Return the (x, y) coordinate for the center point of the cell that contains the specified text.  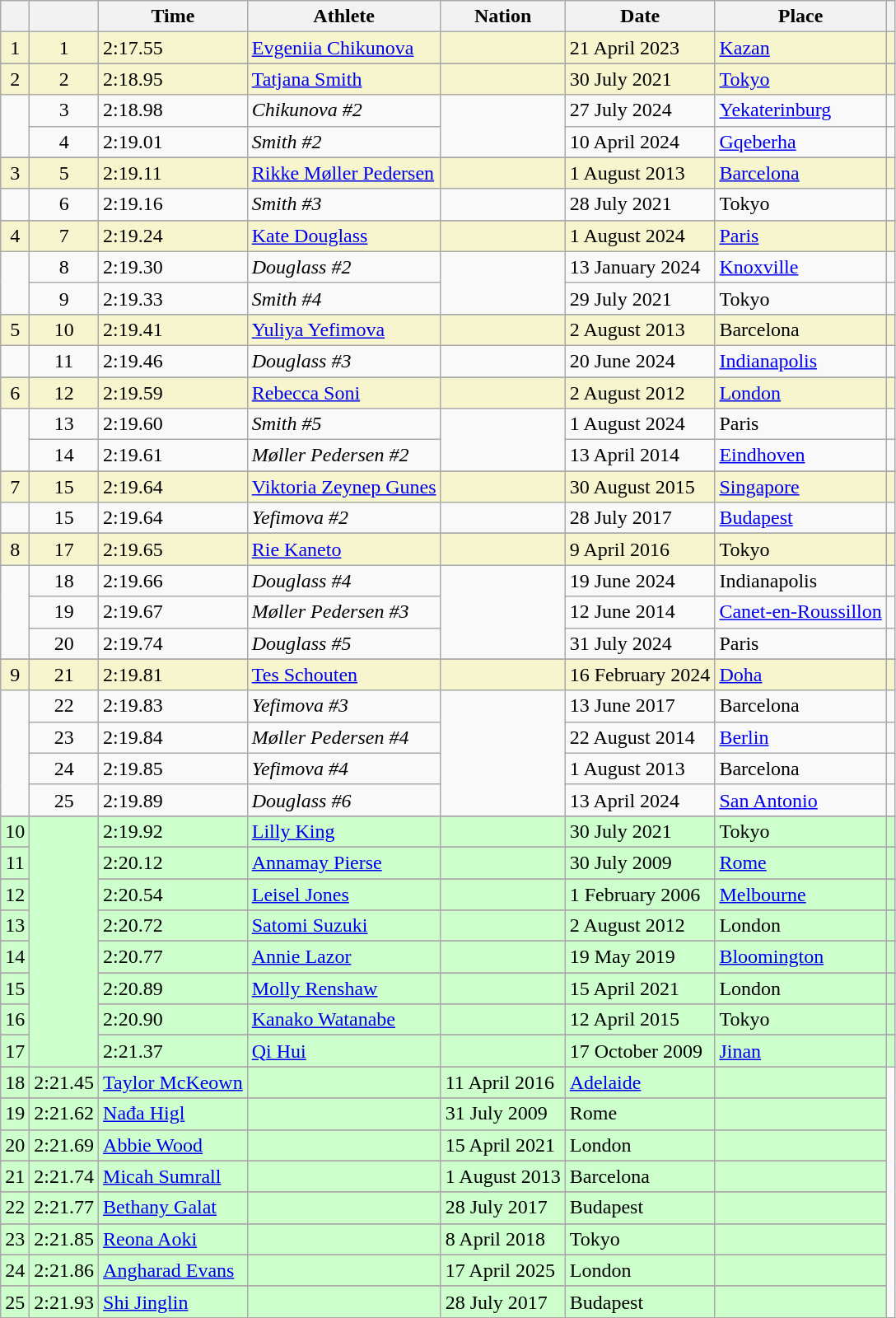
Molly Renshaw (344, 988)
2:19.46 (173, 361)
Evgeniia Chikunova (344, 48)
San Antonio (800, 800)
Rikke Møller Pedersen (344, 173)
2:21.77 (64, 1208)
Tatjana Smith (344, 79)
2:19.61 (173, 456)
2:21.86 (64, 1270)
Douglass #6 (344, 800)
Kazan (800, 48)
2:21.37 (173, 1051)
17 April 2025 (502, 1270)
2:20.72 (173, 926)
30 July 2009 (640, 862)
Douglass #4 (344, 581)
Yefimova #4 (344, 769)
21 April 2023 (640, 48)
Canet-en-Roussillon (800, 612)
Leisel Jones (344, 894)
2:19.89 (173, 800)
2:19.60 (173, 424)
Satomi Suzuki (344, 926)
2:21.93 (64, 1302)
19 June 2024 (640, 581)
8 April 2018 (502, 1239)
11 April 2016 (502, 1082)
Yefimova #2 (344, 518)
2:20.54 (173, 894)
19 May 2019 (640, 957)
2:20.89 (173, 988)
Time (173, 16)
Douglass #5 (344, 643)
Place (800, 16)
20 June 2024 (640, 361)
2:21.69 (64, 1145)
13 January 2024 (640, 267)
Douglass #3 (344, 361)
2:19.74 (173, 643)
9 April 2016 (640, 549)
Athlete (344, 16)
Nađa Higl (173, 1114)
1 February 2006 (640, 894)
Møller Pedersen #2 (344, 456)
2:19.84 (173, 737)
13 April 2024 (640, 800)
Rebecca Soni (344, 393)
2:18.98 (173, 110)
2:19.67 (173, 612)
2:18.95 (173, 79)
22 August 2014 (640, 737)
2:19.41 (173, 329)
30 August 2015 (640, 487)
Jinan (800, 1051)
2 August 2013 (640, 329)
Møller Pedersen #4 (344, 737)
Smith #3 (344, 204)
29 July 2021 (640, 298)
Adelaide (640, 1082)
Bloomington (800, 957)
2:20.90 (173, 1020)
2:19.24 (173, 236)
Kate Douglass (344, 236)
2:20.12 (173, 862)
2:21.62 (64, 1114)
2:19.16 (173, 204)
Knoxville (800, 267)
31 July 2009 (502, 1114)
Smith #2 (344, 142)
Doha (800, 675)
Gqeberha (800, 142)
2:19.66 (173, 581)
Date (640, 16)
Angharad Evans (173, 1270)
Kanako Watanabe (344, 1020)
Bethany Galat (173, 1208)
Qi Hui (344, 1051)
13 April 2014 (640, 456)
2:20.77 (173, 957)
Singapore (800, 487)
Reona Aoki (173, 1239)
2:19.81 (173, 675)
31 July 2024 (640, 643)
12 June 2014 (640, 612)
2:19.85 (173, 769)
Berlin (800, 737)
2:21.85 (64, 1239)
2:19.83 (173, 706)
2:19.30 (173, 267)
Abbie Wood (173, 1145)
2:21.74 (64, 1176)
2:19.01 (173, 142)
16 February 2024 (640, 675)
Melbourne (800, 894)
2:19.59 (173, 393)
Lilly King (344, 831)
Annamay Pierse (344, 862)
Eindhoven (800, 456)
2:19.65 (173, 549)
Nation (502, 16)
13 June 2017 (640, 706)
Chikunova #2 (344, 110)
28 July 2021 (640, 204)
Micah Sumrall (173, 1176)
2:19.11 (173, 173)
2:21.45 (64, 1082)
12 April 2015 (640, 1020)
27 July 2024 (640, 110)
Viktoria Zeynep Gunes (344, 487)
16 (15, 1020)
2:17.55 (173, 48)
Tes Schouten (344, 675)
Taylor McKeown (173, 1082)
2:19.92 (173, 831)
Annie Lazor (344, 957)
Yekaterinburg (800, 110)
Yefimova #3 (344, 706)
10 April 2024 (640, 142)
Møller Pedersen #3 (344, 612)
Douglass #2 (344, 267)
Rie Kaneto (344, 549)
Smith #4 (344, 298)
17 October 2009 (640, 1051)
Shi Jinglin (173, 1302)
2:19.33 (173, 298)
Yuliya Yefimova (344, 329)
Smith #5 (344, 424)
